Pinpoint the cell where the given text exists, returning its (x, y) midpoint coordinate. 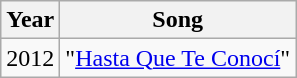
"Hasta Que Te Conocí" (178, 58)
2012 (30, 58)
Song (178, 20)
Year (30, 20)
